Find where the given text appears and provide that cell's center as (x, y) coordinate. 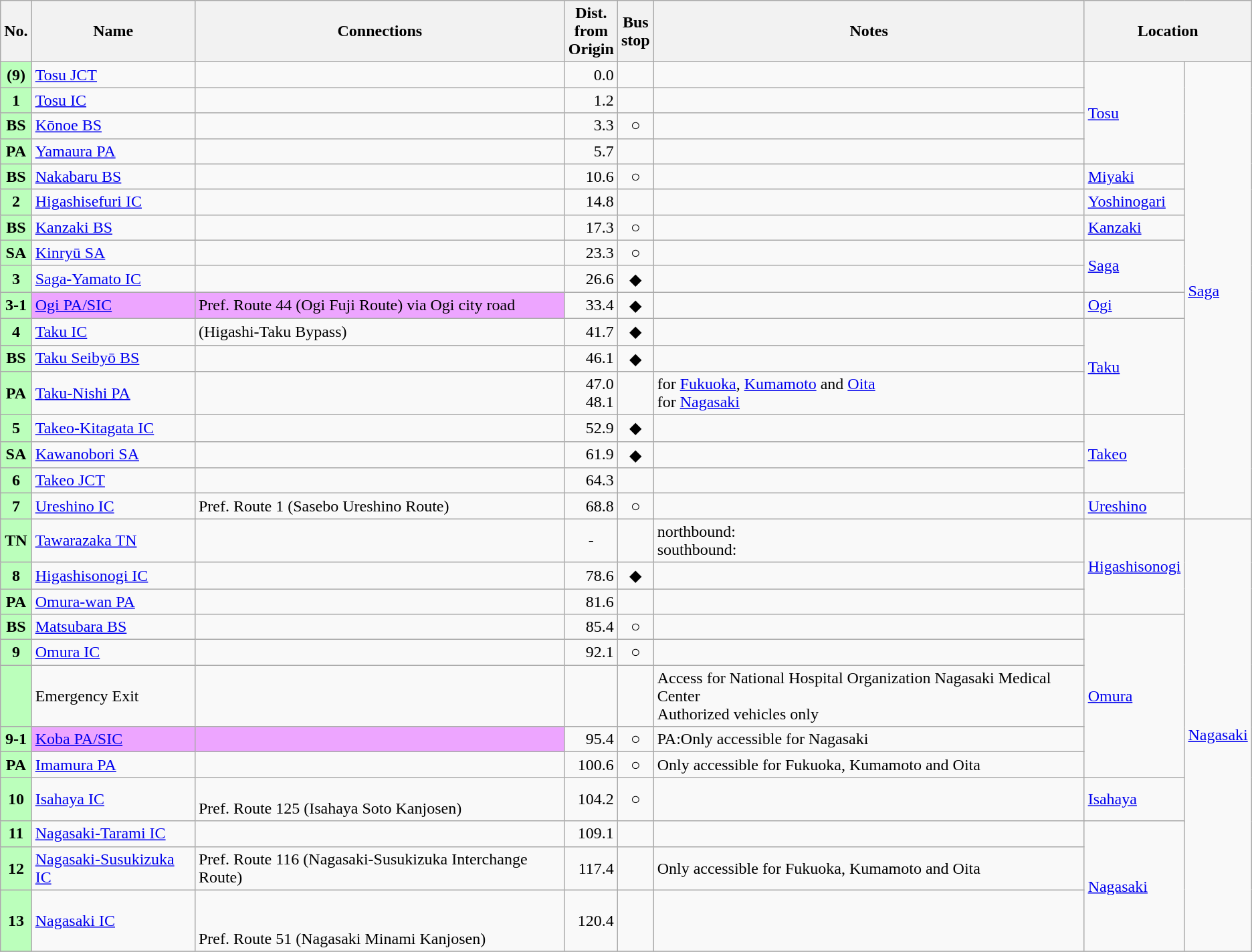
Ogi (1134, 306)
117.4 (591, 868)
Pref. Route 1 (Sasebo Ureshino Route) (380, 506)
Location (1168, 31)
4 (16, 332)
68.8 (591, 506)
6 (16, 481)
Connections (380, 31)
Pref. Route 116 (Nagasaki-Susukizuka Interchange Route) (380, 868)
Imamura PA (113, 765)
Taku (1134, 366)
No. (16, 31)
Dist.fromOrigin (591, 31)
Name (113, 31)
Tawarazaka TN (113, 540)
Tosu IC (113, 100)
Takeo-Kitagata IC (113, 429)
1.2 (591, 100)
Takeo JCT (113, 481)
10.6 (591, 176)
Isahaya (1134, 800)
2 (16, 202)
47.048.1 (591, 393)
Ureshino IC (113, 506)
95.4 (591, 739)
Kinryū SA (113, 253)
TN (16, 540)
Kanzaki (1134, 227)
Nagasaki-Tarami IC (113, 834)
85.4 (591, 627)
Nakabaru BS (113, 176)
for Fukuoka, Kumamoto and Oitafor Nagasaki (869, 393)
Kōnoe BS (113, 126)
100.6 (591, 765)
10 (16, 800)
Isahaya IC (113, 800)
13 (16, 921)
Omura (1134, 696)
0.0 (591, 75)
52.9 (591, 429)
Omura-wan PA (113, 601)
Takeo (1134, 455)
Higashisefuri IC (113, 202)
8 (16, 576)
Pref. Route 51 (Nagasaki Minami Kanjosen) (380, 921)
Tosu JCT (113, 75)
Pref. Route 125 (Isahaya Soto Kanjosen) (380, 800)
104.2 (591, 800)
Nagasaki IC (113, 921)
33.4 (591, 306)
109.1 (591, 834)
81.6 (591, 601)
(Higashi-Taku Bypass) (380, 332)
Omura IC (113, 652)
Tosu (1134, 113)
41.7 (591, 332)
Kawanobori SA (113, 455)
Matsubara BS (113, 627)
Pref. Route 44 (Ogi Fuji Route) via Ogi city road (380, 306)
9-1 (16, 739)
11 (16, 834)
Kanzaki BS (113, 227)
Busstop (635, 31)
3-1 (16, 306)
Taku IC (113, 332)
14.8 (591, 202)
Taku Seibyō BS (113, 358)
Nagasaki-Susukizuka IC (113, 868)
12 (16, 868)
7 (16, 506)
Higashisonogi IC (113, 576)
78.6 (591, 576)
Taku-Nishi PA (113, 393)
5.7 (591, 151)
PA:Only accessible for Nagasaki (869, 739)
120.4 (591, 921)
Higashisonogi (1134, 567)
46.1 (591, 358)
Notes (869, 31)
26.6 (591, 279)
Ureshino (1134, 506)
Access for National Hospital Organization Nagasaki Medical CenterAuthorized vehicles only (869, 696)
- (591, 540)
9 (16, 652)
Koba PA/SIC (113, 739)
92.1 (591, 652)
17.3 (591, 227)
61.9 (591, 455)
23.3 (591, 253)
1 (16, 100)
(9) (16, 75)
Miyaki (1134, 176)
Saga-Yamato IC (113, 279)
5 (16, 429)
3.3 (591, 126)
3 (16, 279)
Yoshinogari (1134, 202)
Yamaura PA (113, 151)
Ogi PA/SIC (113, 306)
northbound: southbound: (869, 540)
Emergency Exit (113, 696)
64.3 (591, 481)
